Identify which cell holds the provided text, then report its (x, y) central coordinate. 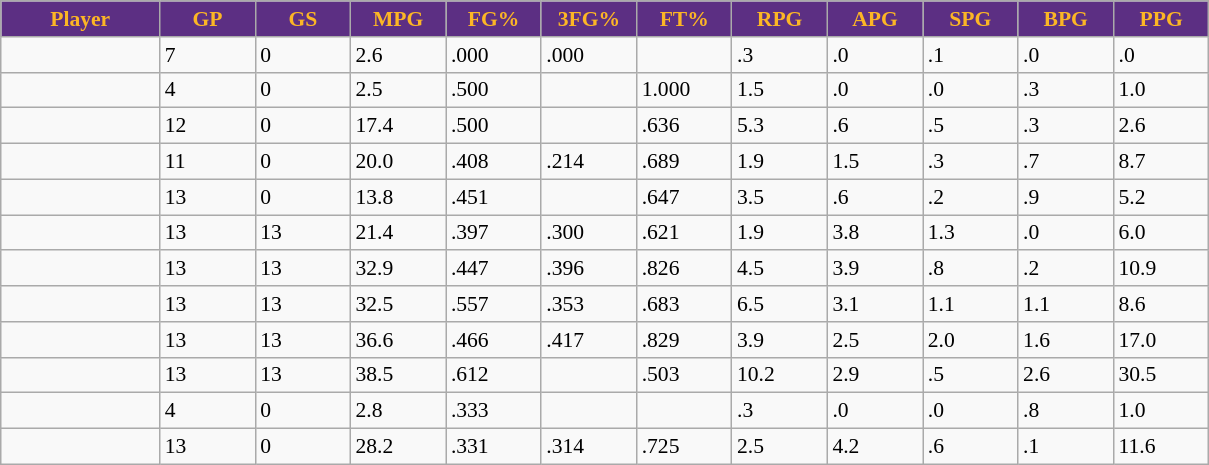
GP (208, 19)
BPG (1066, 19)
21.4 (398, 233)
1.000 (684, 90)
5.2 (1161, 197)
10.2 (780, 375)
13.8 (398, 197)
6.0 (1161, 233)
.451 (494, 197)
.466 (494, 340)
.447 (494, 269)
.408 (494, 162)
3.1 (874, 304)
11.6 (1161, 447)
FT% (684, 19)
5.3 (780, 126)
4.5 (780, 269)
30.5 (1161, 375)
28.2 (398, 447)
3FG% (588, 19)
.636 (684, 126)
20.0 (398, 162)
.214 (588, 162)
.417 (588, 340)
.612 (494, 375)
.557 (494, 304)
.396 (588, 269)
.621 (684, 233)
.689 (684, 162)
1.6 (1066, 340)
SPG (970, 19)
.397 (494, 233)
12 (208, 126)
.300 (588, 233)
.331 (494, 447)
10.9 (1161, 269)
FG% (494, 19)
3.5 (780, 197)
.829 (684, 340)
GS (302, 19)
36.6 (398, 340)
17.0 (1161, 340)
3.8 (874, 233)
.503 (684, 375)
8.7 (1161, 162)
32.9 (398, 269)
4.2 (874, 447)
.683 (684, 304)
.725 (684, 447)
.826 (684, 269)
2.0 (970, 340)
2.9 (874, 375)
7 (208, 55)
Player (80, 19)
6.5 (780, 304)
RPG (780, 19)
8.6 (1161, 304)
.9 (1066, 197)
11 (208, 162)
.333 (494, 411)
32.5 (398, 304)
17.4 (398, 126)
APG (874, 19)
2.8 (398, 411)
38.5 (398, 375)
.7 (1066, 162)
MPG (398, 19)
.314 (588, 447)
PPG (1161, 19)
.353 (588, 304)
1.3 (970, 233)
.647 (684, 197)
